Provide the [X, Y] coordinate of the cell's center where the given text is located.  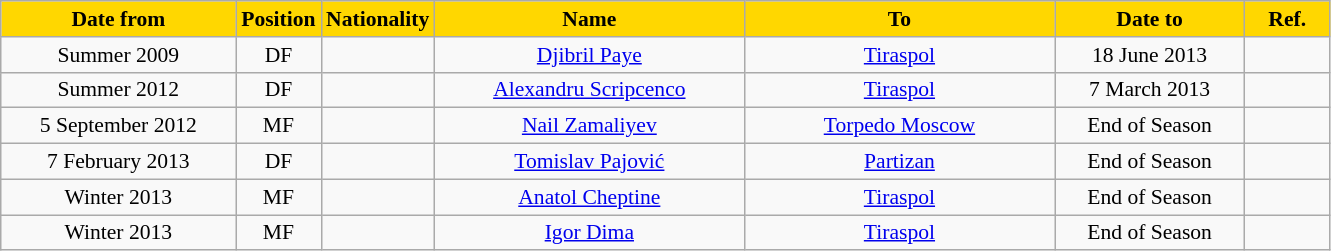
Alexandru Scripcenco [589, 90]
7 February 2013 [118, 162]
To [899, 19]
Anatol Cheptine [589, 197]
Partizan [899, 162]
Name [589, 19]
5 September 2012 [118, 126]
Position [278, 19]
7 March 2013 [1150, 90]
Date from [118, 19]
Torpedo Moscow [899, 126]
Nail Zamaliyev [589, 126]
Ref. [1288, 19]
Tomislav Pajović [589, 162]
Nationality [378, 19]
Djibril Paye [589, 55]
18 June 2013 [1150, 55]
Date to [1150, 19]
Igor Dima [589, 233]
Summer 2009 [118, 55]
Summer 2012 [118, 90]
